Return (x, y) of the center of cell containing provided text 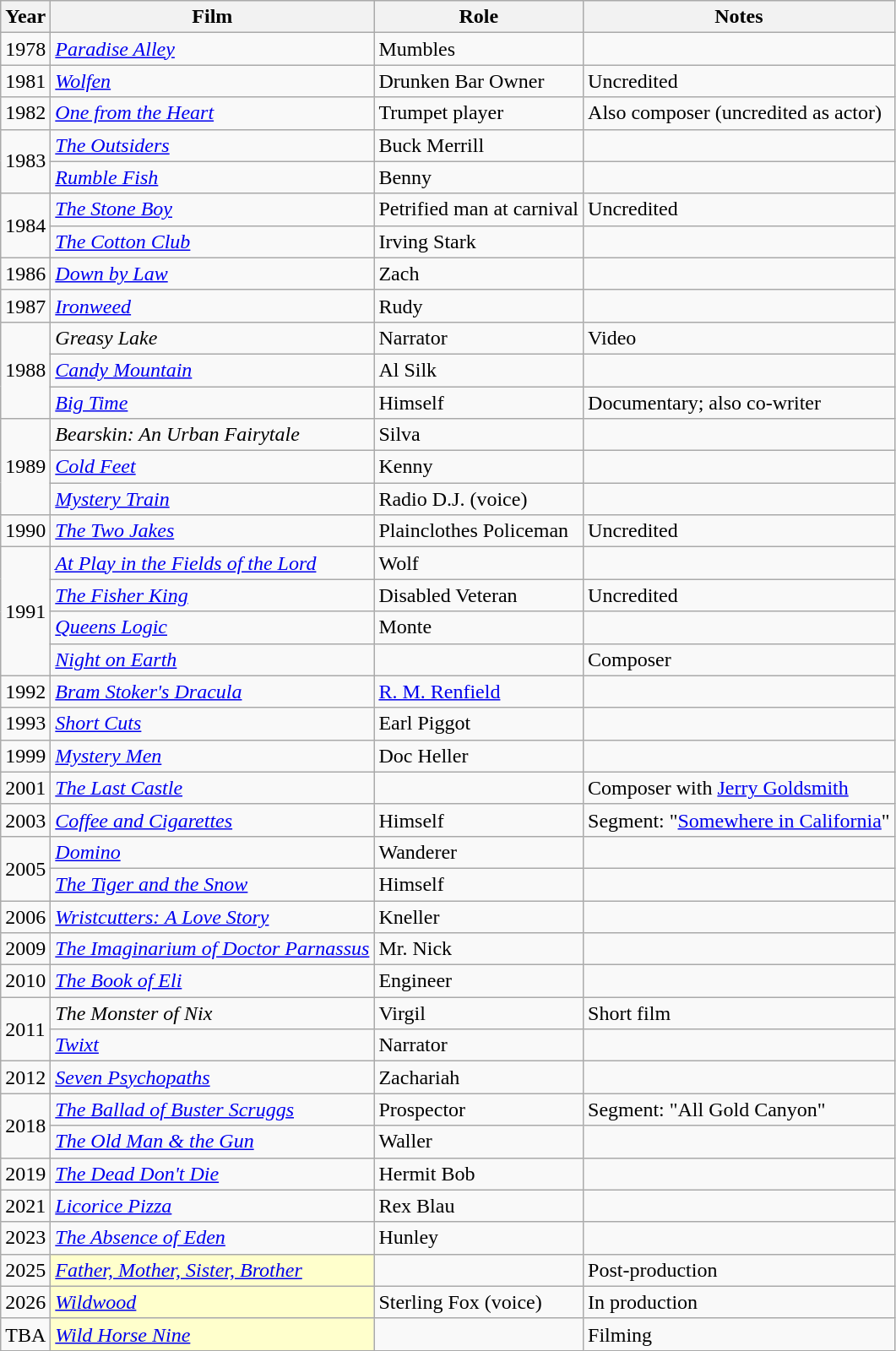
The Absence of Eden (213, 1238)
1986 (25, 274)
Segment: "Somewhere in California" (740, 820)
Candy Mountain (213, 370)
2005 (25, 868)
The Old Man & the Gun (213, 1142)
The Ballad of Buster Scruggs (213, 1110)
1978 (25, 49)
Buck Merrill (479, 145)
Short film (740, 1013)
2001 (25, 788)
Rudy (479, 306)
The Last Castle (213, 788)
Hunley (479, 1238)
Trumpet player (479, 113)
Licorice Pizza (213, 1206)
Mr. Nick (479, 949)
Mystery Train (213, 499)
Seven Psychopaths (213, 1077)
Plainclothes Policeman (479, 531)
Bram Stoker's Dracula (213, 692)
Segment: "All Gold Canyon" (740, 1110)
Waller (479, 1142)
2019 (25, 1174)
Coffee and Cigarettes (213, 820)
Wildwood (213, 1302)
Mystery Men (213, 756)
1984 (25, 225)
Zach (479, 274)
Composer with Jerry Goldsmith (740, 788)
Wristcutters: A Love Story (213, 916)
The Book of Eli (213, 981)
Twixt (213, 1045)
Short Cuts (213, 724)
TBA (25, 1334)
Filming (740, 1334)
Cold Feet (213, 467)
1999 (25, 756)
Domino (213, 852)
Wanderer (479, 852)
The Outsiders (213, 145)
1992 (25, 692)
2026 (25, 1302)
Paradise Alley (213, 49)
Ironweed (213, 306)
2003 (25, 820)
Earl Piggot (479, 724)
2009 (25, 949)
Father, Mother, Sister, Brother (213, 1270)
Wild Horse Nine (213, 1334)
Documentary; also co-writer (740, 403)
Notes (740, 17)
One from the Heart (213, 113)
Year (25, 17)
Virgil (479, 1013)
2023 (25, 1238)
Video (740, 338)
Also composer (uncredited as actor) (740, 113)
1982 (25, 113)
Big Time (213, 403)
Disabled Veteran (479, 595)
Film (213, 17)
The Stone Boy (213, 209)
1990 (25, 531)
The Imaginarium of Doctor Parnassus (213, 949)
Benny (479, 177)
2025 (25, 1270)
Mumbles (479, 49)
The Cotton Club (213, 241)
1987 (25, 306)
2006 (25, 916)
The Fisher King (213, 595)
2018 (25, 1126)
Doc Heller (479, 756)
In production (740, 1302)
1988 (25, 370)
2021 (25, 1206)
1993 (25, 724)
2011 (25, 1029)
Down by Law (213, 274)
Hermit Bob (479, 1174)
Zachariah (479, 1077)
Rex Blau (479, 1206)
Rumble Fish (213, 177)
Drunken Bar Owner (479, 81)
Kenny (479, 467)
Sterling Fox (voice) (479, 1302)
Queens Logic (213, 627)
Kneller (479, 916)
1981 (25, 81)
The Monster of Nix (213, 1013)
Role (479, 17)
Engineer (479, 981)
The Tiger and the Snow (213, 884)
The Two Jakes (213, 531)
1989 (25, 467)
Wolfen (213, 81)
Post-production (740, 1270)
At Play in the Fields of the Lord (213, 563)
Bearskin: An Urban Fairytale (213, 435)
Wolf (479, 563)
Night on Earth (213, 659)
Petrified man at carnival (479, 209)
Greasy Lake (213, 338)
1983 (25, 161)
Irving Stark (479, 241)
Radio D.J. (voice) (479, 499)
Silva (479, 435)
Composer (740, 659)
1991 (25, 611)
2010 (25, 981)
2012 (25, 1077)
Al Silk (479, 370)
Prospector (479, 1110)
Monte (479, 627)
The Dead Don't Die (213, 1174)
R. M. Renfield (479, 692)
